Search for the cell housing the specified text and yield its [x, y] center coordinate. 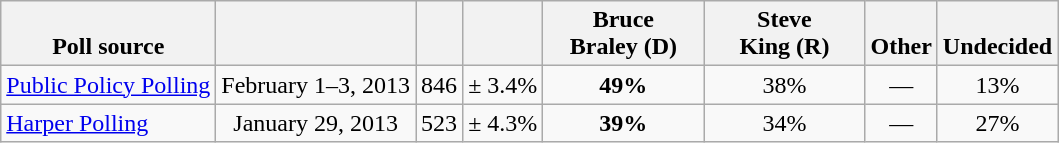
38% [784, 85]
Public Policy Polling [108, 85]
± 4.3% [503, 123]
39% [624, 123]
13% [997, 85]
27% [997, 123]
± 3.4% [503, 85]
Undecided [997, 34]
January 29, 2013 [316, 123]
SteveKing (R) [784, 34]
Poll source [108, 34]
February 1–3, 2013 [316, 85]
BruceBraley (D) [624, 34]
34% [784, 123]
49% [624, 85]
846 [440, 85]
Other [901, 34]
523 [440, 123]
Harper Polling [108, 123]
